Extract the (X, Y) coordinate from the center of the cell holding the provided text.  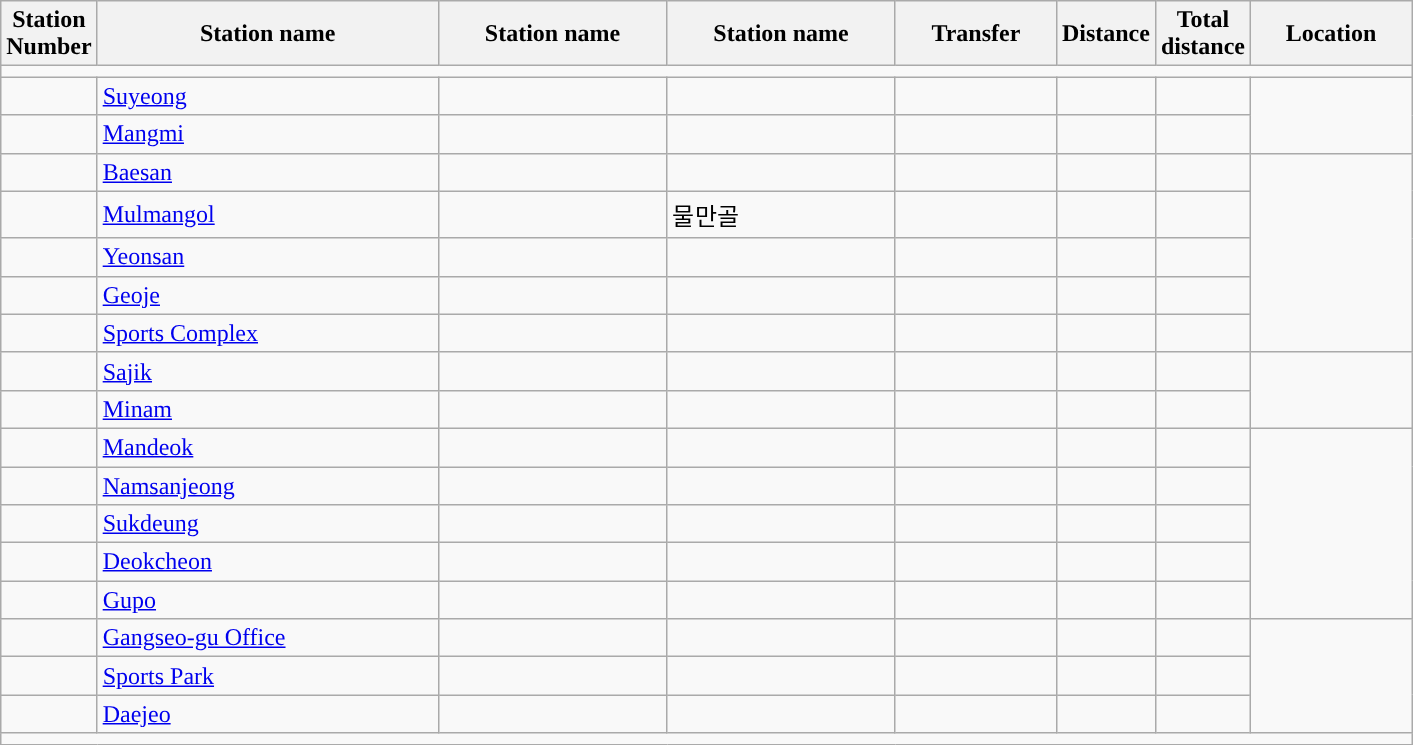
Namsanjeong (268, 485)
물만골 (782, 214)
Suyeong (268, 96)
Minam (268, 409)
Mangmi (268, 134)
Gupo (268, 600)
Geoje (268, 295)
StationNumber (49, 34)
Gangseo-gu Office (268, 638)
Yeonsan (268, 257)
Deokcheon (268, 562)
Baesan (268, 172)
Sports Complex (268, 333)
Sports Park (268, 676)
Totaldistance (1202, 34)
Mulmangol (268, 214)
Daejeo (268, 714)
Location (1332, 34)
Mandeok (268, 447)
Transfer (976, 34)
Sukdeung (268, 524)
Distance (1106, 34)
Sajik (268, 371)
